Extract the (x, y) coordinate from the center of the cell holding the provided text.  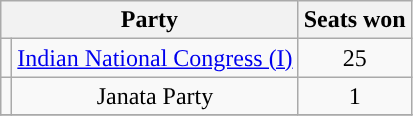
25 (354, 58)
Janata Party (155, 96)
Indian National Congress (I) (155, 58)
1 (354, 96)
Seats won (354, 20)
Party (150, 20)
